Return the (x, y) coordinate for the center point of the cell that contains the specified text.  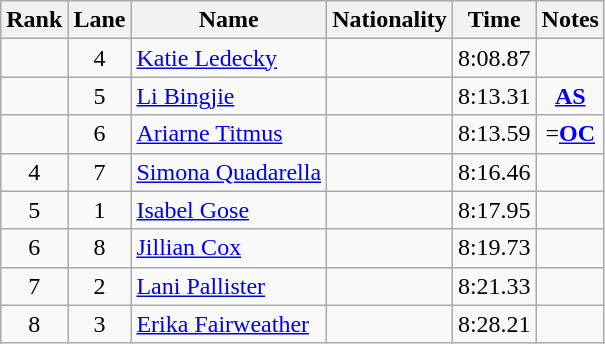
3 (100, 324)
1 (100, 210)
AS (570, 96)
8:13.59 (494, 134)
Nationality (390, 20)
8:08.87 (494, 58)
8:28.21 (494, 324)
Lane (100, 20)
Rank (34, 20)
8:17.95 (494, 210)
Lani Pallister (229, 286)
Li Bingjie (229, 96)
Ariarne Titmus (229, 134)
8:21.33 (494, 286)
Notes (570, 20)
=OC (570, 134)
8:13.31 (494, 96)
Isabel Gose (229, 210)
8:19.73 (494, 248)
Jillian Cox (229, 248)
Time (494, 20)
Katie Ledecky (229, 58)
2 (100, 286)
Simona Quadarella (229, 172)
Name (229, 20)
8:16.46 (494, 172)
Erika Fairweather (229, 324)
